Detect which cell encompasses the target text, then output its [x, y] center coordinate. 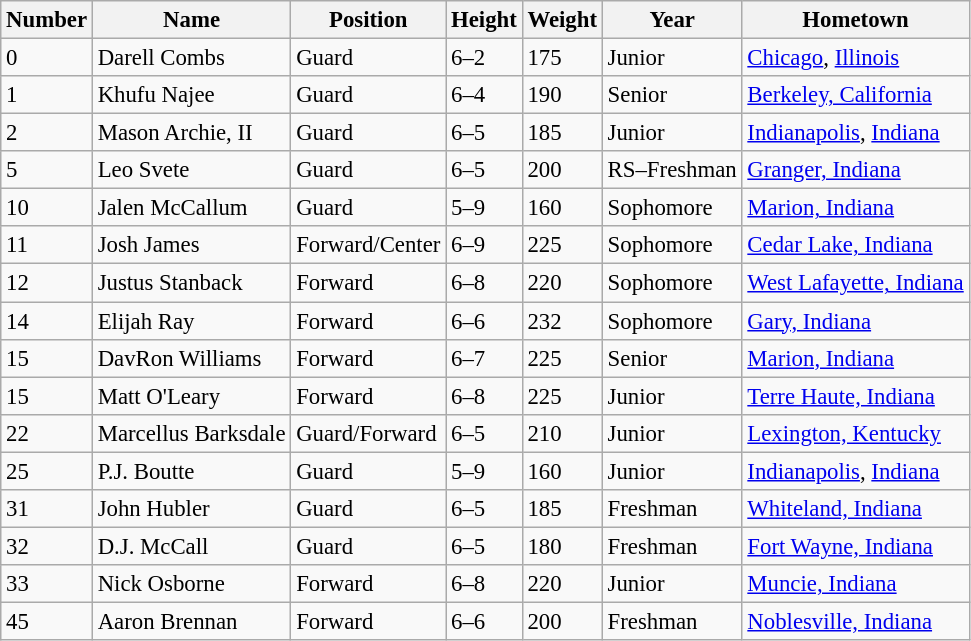
180 [562, 546]
11 [47, 245]
Cedar Lake, Indiana [856, 245]
Jalen McCallum [191, 208]
Chicago, Illinois [856, 58]
Mason Archie, II [191, 133]
DavRon Williams [191, 358]
22 [47, 433]
RS–Freshman [672, 170]
Terre Haute, Indiana [856, 396]
Height [484, 20]
1 [47, 95]
210 [562, 433]
6–9 [484, 245]
175 [562, 58]
P.J. Boutte [191, 471]
Forward/Center [368, 245]
232 [562, 321]
Number [47, 20]
Weight [562, 20]
Berkeley, California [856, 95]
190 [562, 95]
31 [47, 509]
Darell Combs [191, 58]
Granger, Indiana [856, 170]
14 [47, 321]
Fort Wayne, Indiana [856, 546]
Whiteland, Indiana [856, 509]
0 [47, 58]
Guard/Forward [368, 433]
Hometown [856, 20]
Aaron Brennan [191, 621]
Josh James [191, 245]
West Lafayette, Indiana [856, 283]
6–4 [484, 95]
Khufu Najee [191, 95]
Nick Osborne [191, 584]
5 [47, 170]
Leo Svete [191, 170]
6–2 [484, 58]
Marcellus Barksdale [191, 433]
Elijah Ray [191, 321]
2 [47, 133]
33 [47, 584]
Justus Stanback [191, 283]
Name [191, 20]
Matt O'Leary [191, 396]
32 [47, 546]
Position [368, 20]
D.J. McCall [191, 546]
10 [47, 208]
Noblesville, Indiana [856, 621]
Gary, Indiana [856, 321]
6–7 [484, 358]
45 [47, 621]
12 [47, 283]
25 [47, 471]
Lexington, Kentucky [856, 433]
Year [672, 20]
John Hubler [191, 509]
Muncie, Indiana [856, 584]
